Extract the (X, Y) coordinate from the center of the cell holding the provided text.  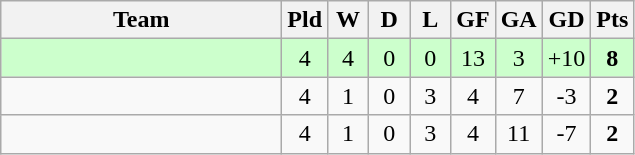
13 (473, 58)
GA (518, 20)
8 (612, 58)
D (390, 20)
L (430, 20)
Team (142, 20)
GD (566, 20)
+10 (566, 58)
Pts (612, 20)
W (348, 20)
11 (518, 134)
-7 (566, 134)
7 (518, 96)
Pld (305, 20)
-3 (566, 96)
GF (473, 20)
